Detect which cell encompasses the target text, then output its [x, y] center coordinate. 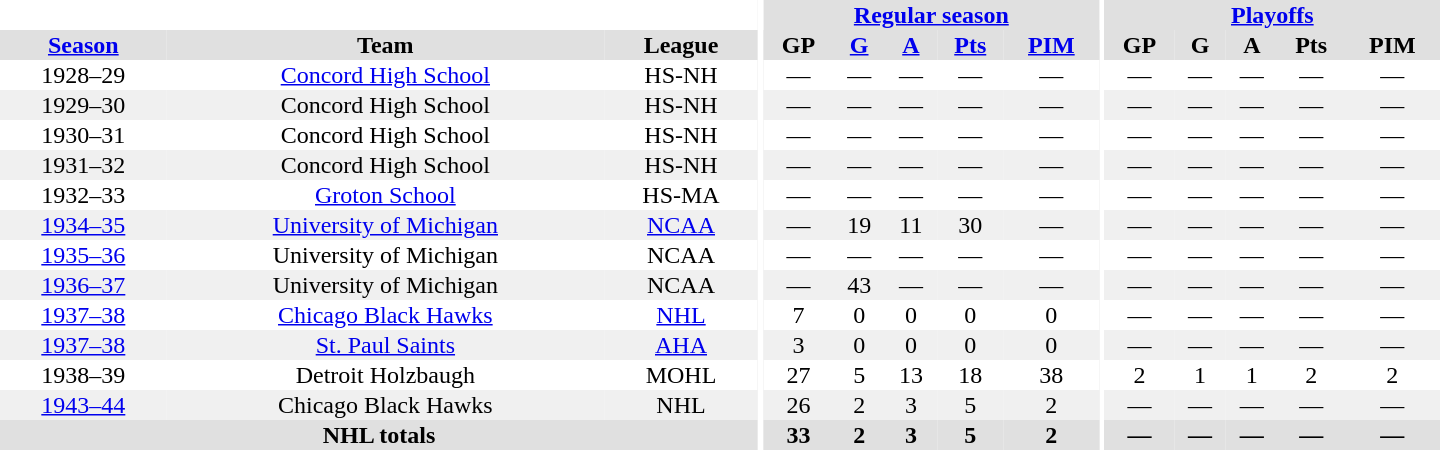
19 [859, 225]
1936–37 [84, 285]
30 [970, 225]
1943–44 [84, 405]
Detroit Holzbaugh [386, 375]
MOHL [681, 375]
1938–39 [84, 375]
26 [799, 405]
1935–36 [84, 255]
Team [386, 45]
43 [859, 285]
11 [911, 225]
HS-MA [681, 195]
27 [799, 375]
1934–35 [84, 225]
Playoffs [1272, 15]
AHA [681, 345]
St. Paul Saints [386, 345]
Season [84, 45]
18 [970, 375]
1930–31 [84, 135]
League [681, 45]
1929–30 [84, 105]
7 [799, 315]
13 [911, 375]
Groton School [386, 195]
1928–29 [84, 75]
38 [1052, 375]
1932–33 [84, 195]
Regular season [932, 15]
NHL totals [379, 435]
1931–32 [84, 165]
33 [799, 435]
